Determine the [x, y] coordinate at the center of the cell enclosing the given text.  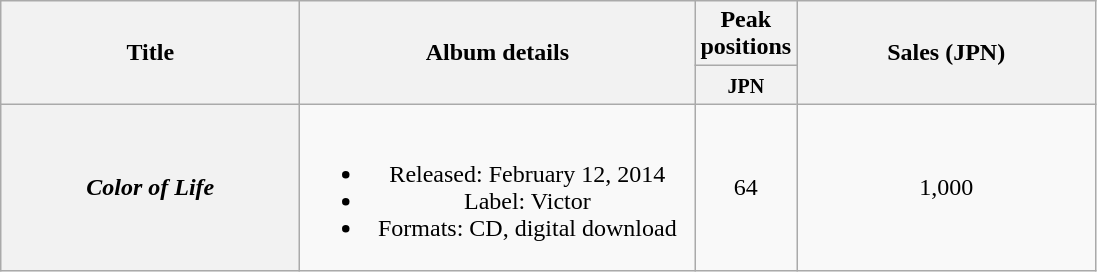
Released: February 12, 2014Label: VictorFormats: CD, digital download [498, 188]
64 [746, 188]
Sales (JPN) [946, 52]
Peak positions [746, 34]
Title [150, 52]
JPN [746, 85]
Color of Life [150, 188]
Album details [498, 52]
1,000 [946, 188]
